Capture the cell that displays the provided text and extract its [x, y] central coordinate. 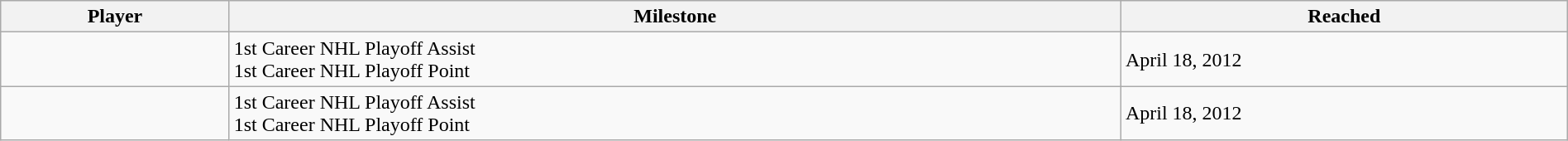
Milestone [675, 17]
Reached [1344, 17]
Player [115, 17]
